Provide the (x, y) coordinate of the cell's center where the given text is located.  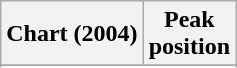
Chart (2004) (72, 34)
Peak position (189, 34)
